Detect which cell encompasses the target text, then output its (X, Y) center coordinate. 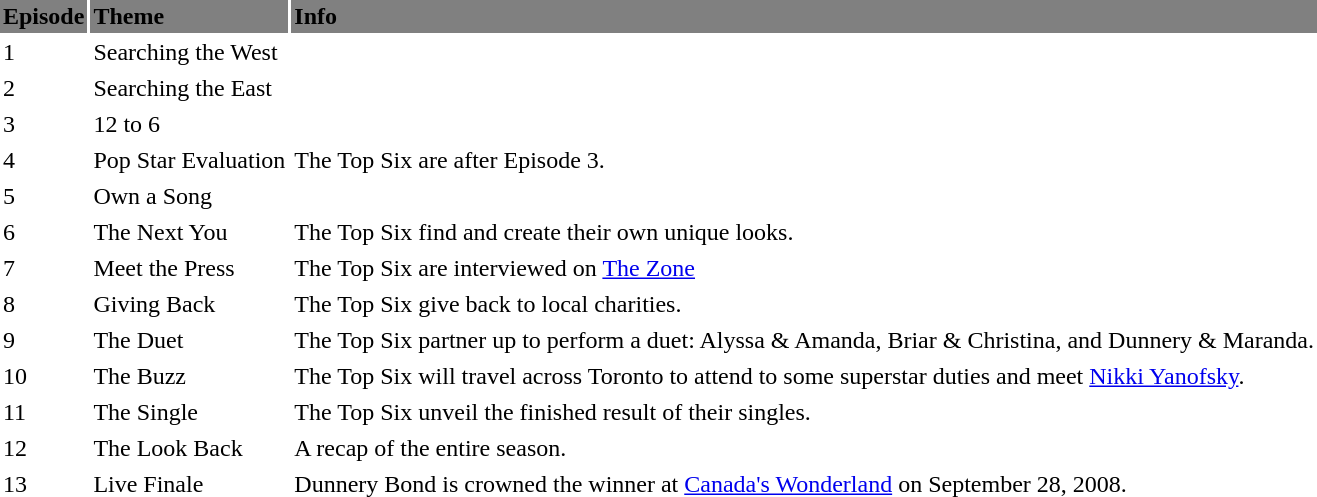
The Top Six partner up to perform a duet: Alyssa & Amanda, Briar & Christina, and Dunnery & Maranda. (804, 340)
1 (44, 52)
3 (44, 124)
Giving Back (189, 304)
12 to 6 (189, 124)
Searching the East (189, 88)
Info (804, 16)
Own a Song (189, 196)
The Next You (189, 232)
The Top Six give back to local charities. (804, 304)
10 (44, 376)
The Top Six will travel across Toronto to attend to some superstar duties and meet Nikki Yanofsky. (804, 376)
A recap of the entire season. (804, 448)
12 (44, 448)
9 (44, 340)
The Top Six unveil the finished result of their singles. (804, 412)
6 (44, 232)
The Top Six are interviewed on The Zone (804, 268)
The Single (189, 412)
11 (44, 412)
The Look Back (189, 448)
7 (44, 268)
Searching the West (189, 52)
Pop Star Evaluation (189, 160)
5 (44, 196)
Episode (44, 16)
The Top Six are after Episode 3. (804, 160)
Theme (189, 16)
Meet the Press (189, 268)
The Buzz (189, 376)
2 (44, 88)
The Duet (189, 340)
4 (44, 160)
The Top Six find and create their own unique looks. (804, 232)
8 (44, 304)
